Detect which cell encompasses the target text, then output its (X, Y) center coordinate. 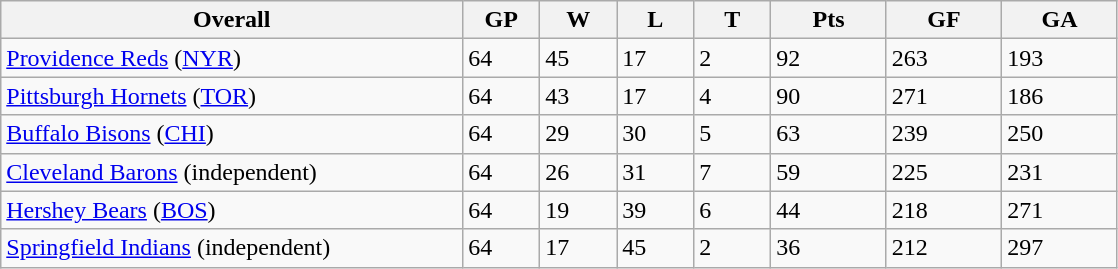
Pittsburgh Hornets (TOR) (232, 96)
19 (578, 210)
Hershey Bears (BOS) (232, 210)
5 (732, 134)
GP (502, 20)
4 (732, 96)
44 (829, 210)
193 (1060, 58)
218 (944, 210)
297 (1060, 248)
63 (829, 134)
225 (944, 172)
59 (829, 172)
Springfield Indians (independent) (232, 248)
263 (944, 58)
7 (732, 172)
239 (944, 134)
26 (578, 172)
231 (1060, 172)
36 (829, 248)
39 (656, 210)
43 (578, 96)
31 (656, 172)
Providence Reds (NYR) (232, 58)
Buffalo Bisons (CHI) (232, 134)
GA (1060, 20)
T (732, 20)
90 (829, 96)
212 (944, 248)
29 (578, 134)
W (578, 20)
6 (732, 210)
30 (656, 134)
Cleveland Barons (independent) (232, 172)
186 (1060, 96)
Pts (829, 20)
L (656, 20)
92 (829, 58)
250 (1060, 134)
GF (944, 20)
Overall (232, 20)
